Identify which cell holds the provided text, then report its (x, y) central coordinate. 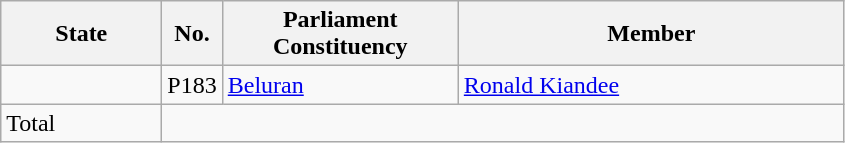
Ronald Kiandee (651, 85)
Total (82, 123)
No. (192, 34)
Beluran (340, 85)
Member (651, 34)
P183 (192, 85)
State (82, 34)
Parliament Constituency (340, 34)
